From the cell containing the given text, extract its center point as (x, y) coordinate. 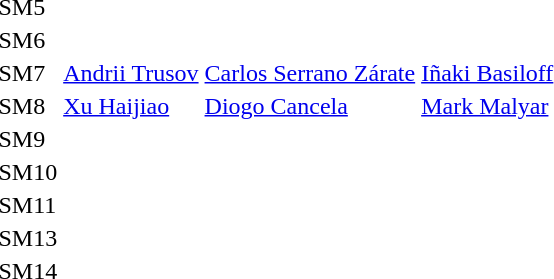
Carlos Serrano Zárate (310, 73)
Xu Haijiao (131, 106)
Diogo Cancela (310, 106)
Andrii Trusov (131, 73)
